Scan for the cell matching the given text and deliver its [x, y] coordinate at center. 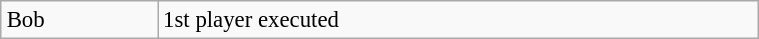
Bob [79, 20]
1st player executed [458, 20]
